Provide the [x, y] coordinate of the cell's center where the given text is located.  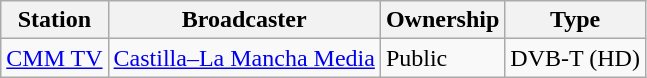
Castilla–La Mancha Media [244, 58]
Station [54, 20]
DVB-T (HD) [576, 58]
Public [442, 58]
Type [576, 20]
Broadcaster [244, 20]
Ownership [442, 20]
CMM TV [54, 58]
